Output the (x, y) coordinate of the center of the cell containing the given text.  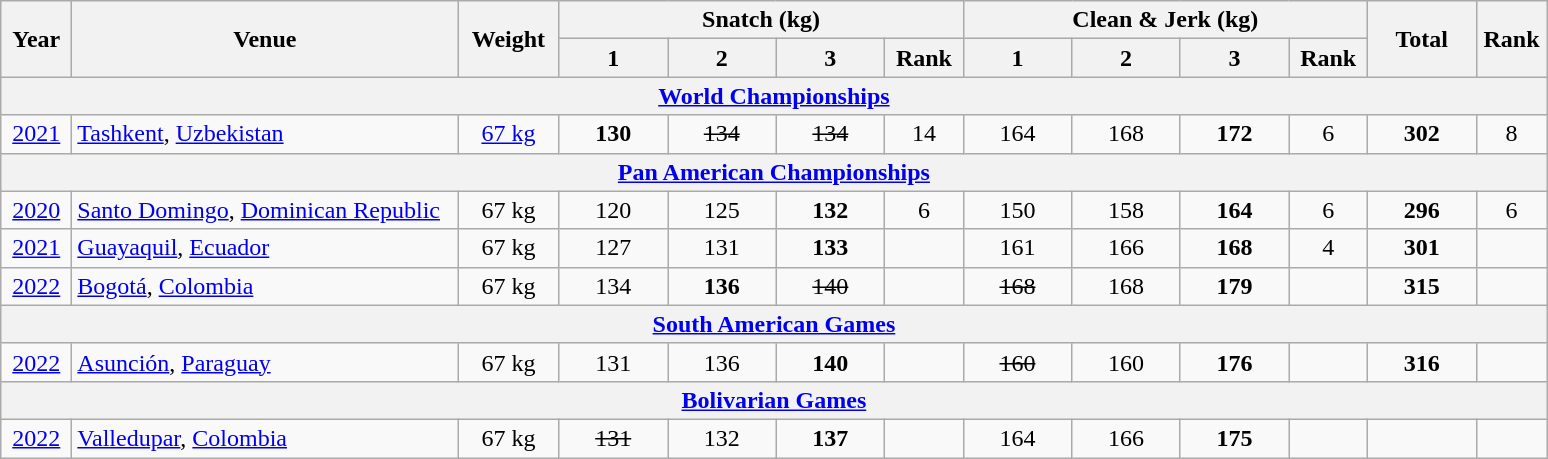
Guayaquil, Ecuador (265, 248)
4 (1328, 248)
133 (830, 248)
161 (1018, 248)
150 (1018, 210)
120 (614, 210)
125 (722, 210)
Santo Domingo, Dominican Republic (265, 210)
315 (1422, 286)
176 (1234, 362)
Clean & Jerk (kg) (1165, 20)
Venue (265, 39)
South American Games (774, 324)
Total (1422, 39)
Valledupar, Colombia (265, 438)
127 (614, 248)
296 (1422, 210)
158 (1126, 210)
14 (924, 134)
302 (1422, 134)
Tashkent, Uzbekistan (265, 134)
Bolivarian Games (774, 400)
175 (1234, 438)
2020 (36, 210)
316 (1422, 362)
137 (830, 438)
179 (1234, 286)
Pan American Championships (774, 172)
World Championships (774, 96)
Weight (508, 39)
Bogotá, Colombia (265, 286)
Year (36, 39)
301 (1422, 248)
172 (1234, 134)
8 (1512, 134)
Asunción, Paraguay (265, 362)
130 (614, 134)
Snatch (kg) (761, 20)
